For the text-containing cell, return its midpoint in [x, y] coordinate format. 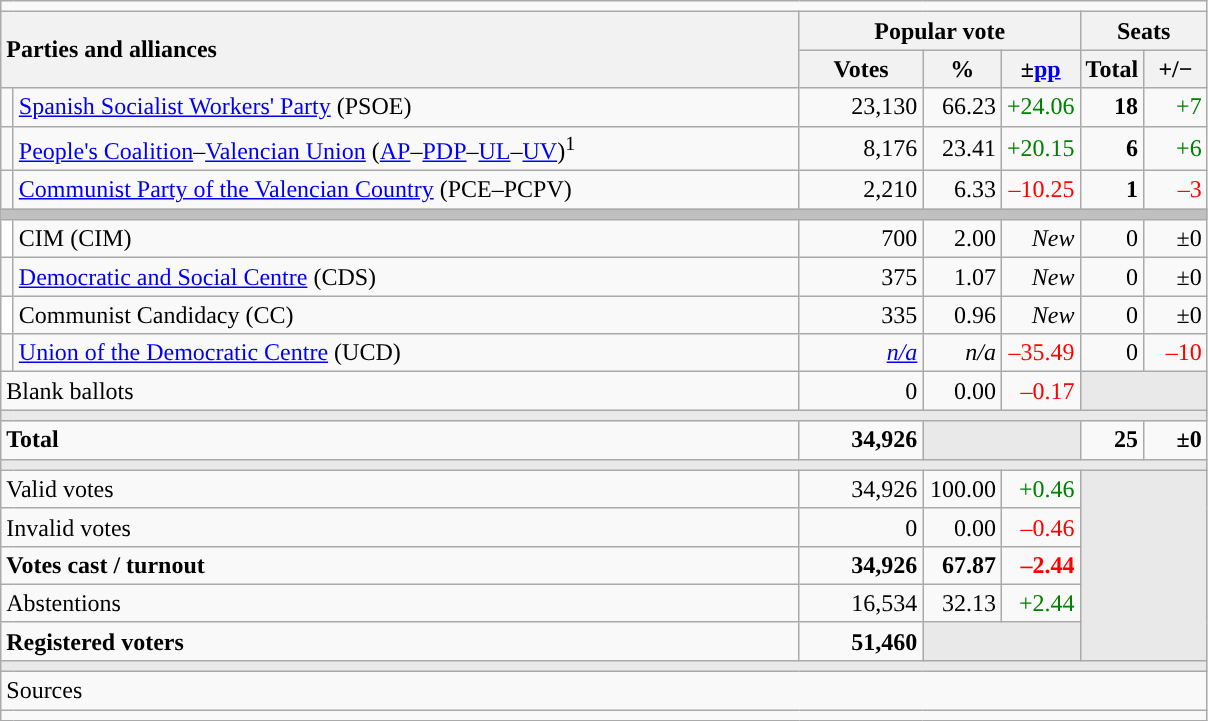
2.00 [962, 239]
+2.44 [1040, 603]
Seats [1144, 31]
8,176 [861, 148]
23,130 [861, 107]
Union of the Democratic Centre (UCD) [406, 353]
Democratic and Social Centre (CDS) [406, 277]
+6 [1176, 148]
% [962, 69]
Votes cast / turnout [400, 565]
Communist Party of the Valencian Country (PCE–PCPV) [406, 190]
18 [1112, 107]
6.33 [962, 190]
Parties and alliances [400, 50]
–3 [1176, 190]
51,460 [861, 641]
–0.46 [1040, 527]
+0.46 [1040, 489]
+7 [1176, 107]
1 [1112, 190]
Spanish Socialist Workers' Party (PSOE) [406, 107]
Invalid votes [400, 527]
66.23 [962, 107]
+20.15 [1040, 148]
CIM (CIM) [406, 239]
Registered voters [400, 641]
375 [861, 277]
1.07 [962, 277]
Votes [861, 69]
±pp [1040, 69]
100.00 [962, 489]
Sources [604, 691]
+24.06 [1040, 107]
–10 [1176, 353]
23.41 [962, 148]
–0.17 [1040, 391]
People's Coalition–Valencian Union (AP–PDP–UL–UV)1 [406, 148]
67.87 [962, 565]
Blank ballots [400, 391]
32.13 [962, 603]
700 [861, 239]
25 [1112, 440]
–10.25 [1040, 190]
16,534 [861, 603]
–35.49 [1040, 353]
Communist Candidacy (CC) [406, 315]
–2.44 [1040, 565]
0.96 [962, 315]
6 [1112, 148]
+/− [1176, 69]
Popular vote [940, 31]
Valid votes [400, 489]
Abstentions [400, 603]
2,210 [861, 190]
335 [861, 315]
